Scan for the cell matching the given text and deliver its [x, y] coordinate at center. 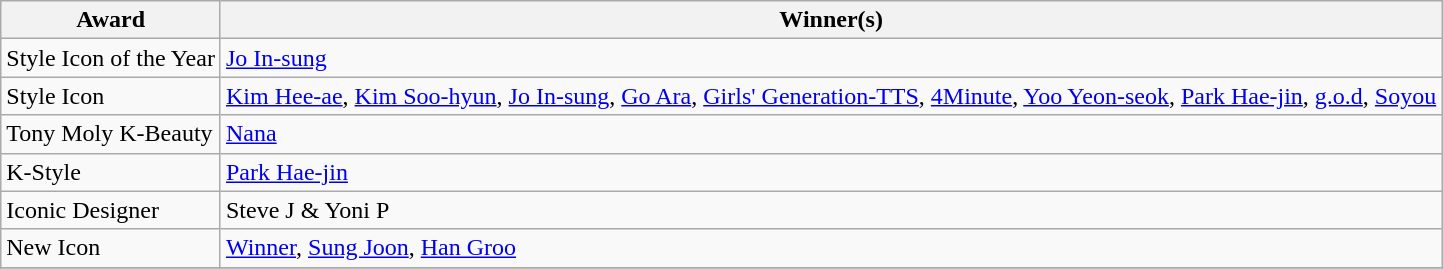
Style Icon [111, 96]
Nana [830, 134]
Kim Hee-ae, Kim Soo-hyun, Jo In-sung, Go Ara, Girls' Generation-TTS, 4Minute, Yoo Yeon-seok, Park Hae-jin, g.o.d, Soyou [830, 96]
Winner(s) [830, 20]
Iconic Designer [111, 210]
Tony Moly K-Beauty [111, 134]
Jo In-sung [830, 58]
Award [111, 20]
New Icon [111, 248]
Style Icon of the Year [111, 58]
Steve J & Yoni P [830, 210]
K-Style [111, 172]
Park Hae-jin [830, 172]
Winner, Sung Joon, Han Groo [830, 248]
